Provide the [X, Y] coordinate of the cell's center where the given text is located.  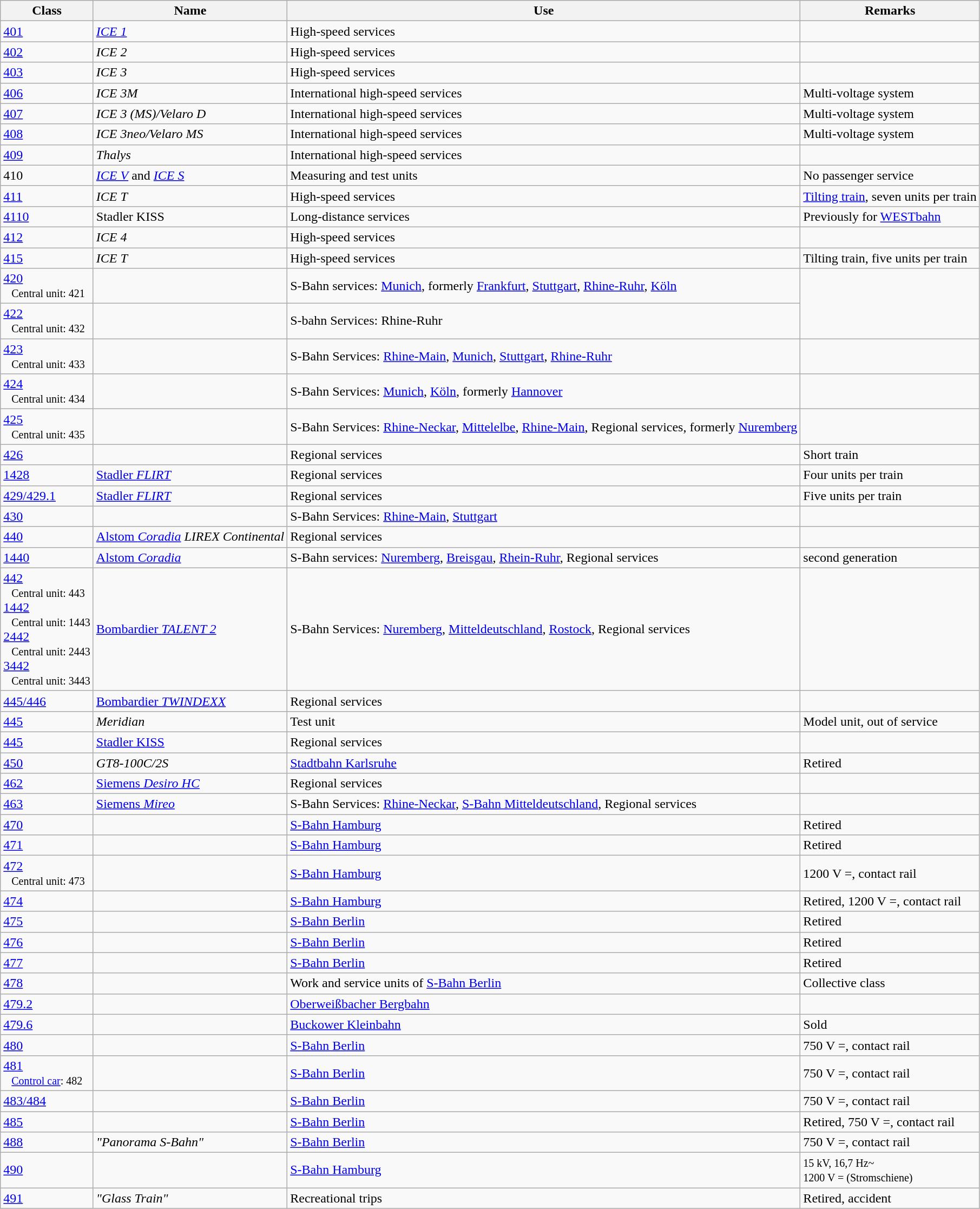
Name [190, 11]
S-bahn Services: Rhine-Ruhr [544, 321]
Alstom Coradia LIREX Continental [190, 537]
403 [47, 73]
Stadtbahn Karlsruhe [544, 763]
S-Bahn Services: Rhine-Main, Munich, Stuttgart, Rhine-Ruhr [544, 356]
429/429.1 [47, 496]
426 [47, 455]
491 [47, 1198]
420 Central unit: 421 [47, 286]
463 [47, 804]
424 Central unit: 434 [47, 392]
1200 V =, contact rail [890, 873]
412 [47, 237]
425 Central unit: 435 [47, 426]
4110 [47, 216]
Thalys [190, 155]
422 Central unit: 432 [47, 321]
Remarks [890, 11]
Work and service units of S-Bahn Berlin [544, 983]
Four units per train [890, 475]
442 Central unit: 4431442 Central unit: 14432442 Central unit: 24433442 Central unit: 3443 [47, 629]
Recreational trips [544, 1198]
471 [47, 845]
472 Central unit: 473 [47, 873]
Siemens Desiro HC [190, 784]
485 [47, 1122]
423 Central unit: 433 [47, 356]
470 [47, 825]
Five units per train [890, 496]
406 [47, 93]
ICE 2 [190, 52]
474 [47, 901]
411 [47, 196]
S-Bahn services: Nuremberg, Breisgau, Rhein-Ruhr, Regional services [544, 557]
476 [47, 942]
440 [47, 537]
Use [544, 11]
S-Bahn Services: Rhine-Neckar, S-Bahn Mitteldeutschland, Regional services [544, 804]
S-Bahn services: Munich, formerly Frankfurt, Stuttgart, Rhine-Ruhr, Köln [544, 286]
Short train [890, 455]
475 [47, 922]
1428 [47, 475]
Bombardier TWINDEXX [190, 701]
481 Control car: 482 [47, 1073]
"Glass Train" [190, 1198]
ICE 3 (MS)/Velaro D [190, 114]
1440 [47, 557]
S-Bahn Services: Munich, Köln, formerly Hannover [544, 392]
Oberweißbacher Bergbahn [544, 1004]
Meridian [190, 721]
Retired, 1200 V =, contact rail [890, 901]
Collective class [890, 983]
490 [47, 1170]
ICE 3neo/Velaro MS [190, 134]
407 [47, 114]
445/446 [47, 701]
S-Bahn Services: Rhine-Neckar, Mittelelbe, Rhine-Main, Regional services, formerly Nuremberg [544, 426]
Sold [890, 1024]
480 [47, 1045]
430 [47, 516]
Siemens Mireo [190, 804]
477 [47, 963]
Buckower Kleinbahn [544, 1024]
462 [47, 784]
450 [47, 763]
479.6 [47, 1024]
15 kV, 16,7 Hz~1200 V = (Stromschiene) [890, 1170]
second generation [890, 557]
488 [47, 1142]
ICE 4 [190, 237]
402 [47, 52]
Tilting train, five units per train [890, 258]
"Panorama S-Bahn" [190, 1142]
ICE V and ICE S [190, 175]
S-Bahn Services: Rhine-Main, Stuttgart [544, 516]
Bombardier TALENT 2 [190, 629]
Class [47, 11]
ICE 1 [190, 31]
Test unit [544, 721]
479.2 [47, 1004]
401 [47, 31]
Retired, 750 V =, contact rail [890, 1122]
408 [47, 134]
ICE 3M [190, 93]
415 [47, 258]
478 [47, 983]
ICE 3 [190, 73]
Long-distance services [544, 216]
Tilting train, seven units per train [890, 196]
Alstom Coradia [190, 557]
Measuring and test units [544, 175]
No passenger service [890, 175]
483/484 [47, 1101]
410 [47, 175]
S-Bahn Services: Nuremberg, Mitteldeutschland, Rostock, Regional services [544, 629]
Model unit, out of service [890, 721]
Previously for WESTbahn [890, 216]
Retired, accident [890, 1198]
GT8-100C/2S [190, 763]
409 [47, 155]
